Return [X, Y] of the center of cell containing provided text 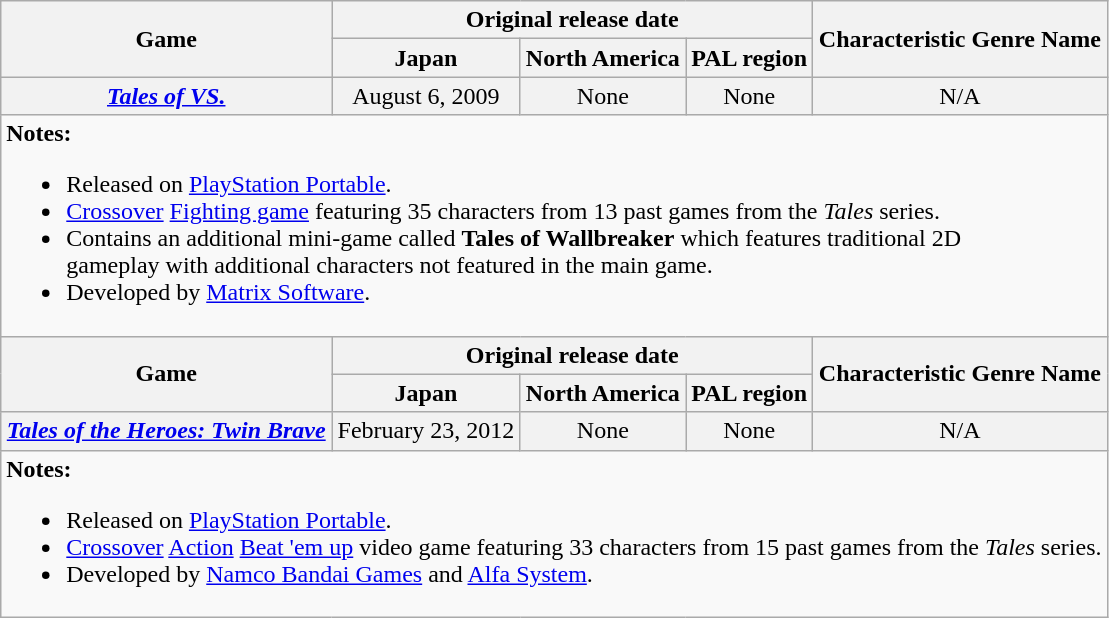
Tales of VS. [166, 96]
August 6, 2009 [426, 96]
February 23, 2012 [426, 431]
Tales of the Heroes: Twin Brave [166, 431]
